Return the [X, Y] coordinate for the center point of the cell that contains the specified text.  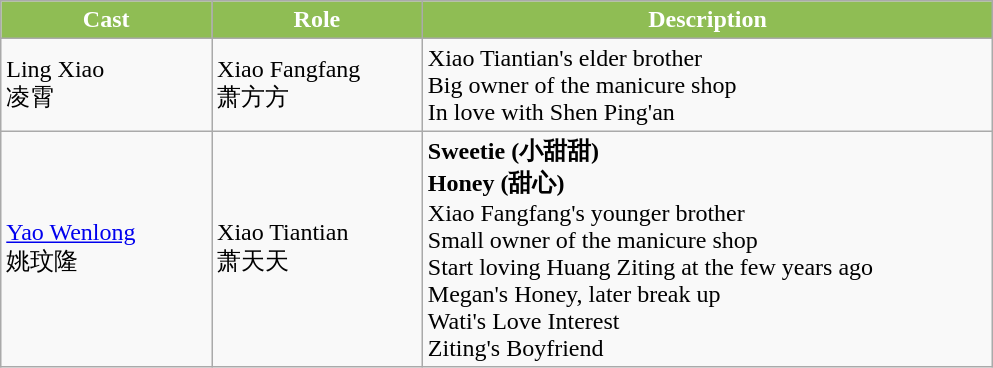
Cast [106, 20]
Ling Xiao 凌霄 [106, 85]
Xiao Tiantian 萧天天 [318, 249]
Xiao Tiantian's elder brother Big owner of the manicure shopIn love with Shen Ping'an [707, 85]
Yao Wenlong 姚玟隆 [106, 249]
Xiao Fangfang 萧方方 [318, 85]
Description [707, 20]
Role [318, 20]
